Return (x, y) of the center of cell containing provided text 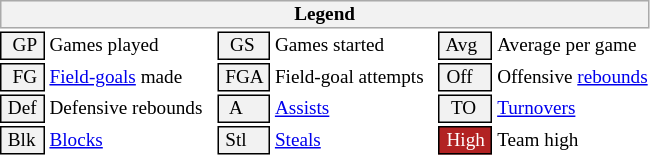
Field-goal attempts (354, 77)
GP (22, 46)
Def (22, 108)
Legend (324, 14)
Field-goals made (131, 77)
Offensive rebounds (573, 77)
A (244, 108)
Defensive rebounds (131, 108)
GS (244, 46)
Turnovers (573, 108)
FG (22, 77)
Avg (466, 46)
Steals (354, 140)
High (466, 140)
TO (466, 108)
Games played (131, 46)
Off (466, 77)
Average per game (573, 46)
Blk (22, 140)
Stl (244, 140)
Blocks (131, 140)
Assists (354, 108)
FGA (244, 77)
Games started (354, 46)
Team high (573, 140)
